For the text-containing cell, return its midpoint in (x, y) coordinate format. 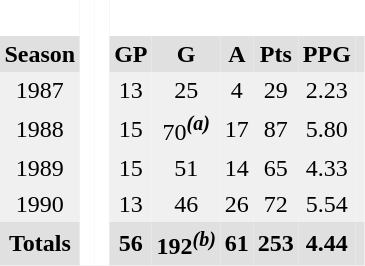
192(b) (186, 243)
4.33 (326, 168)
29 (276, 90)
1987 (40, 90)
Pts (276, 54)
25 (186, 90)
PPG (326, 54)
1988 (40, 129)
2.23 (326, 90)
65 (276, 168)
17 (236, 129)
A (236, 54)
61 (236, 243)
70(a) (186, 129)
87 (276, 129)
72 (276, 204)
1989 (40, 168)
1990 (40, 204)
46 (186, 204)
5.54 (326, 204)
26 (236, 204)
4 (236, 90)
4.44 (326, 243)
G (186, 54)
51 (186, 168)
253 (276, 243)
Totals (40, 243)
56 (131, 243)
Season (40, 54)
5.80 (326, 129)
14 (236, 168)
GP (131, 54)
